Determine the [x, y] coordinate at the center of the cell enclosing the given text.  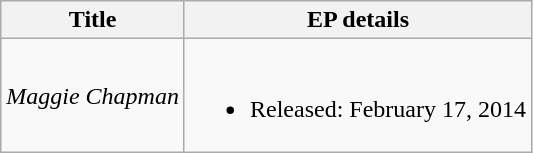
Title [93, 20]
Released: February 17, 2014 [358, 96]
EP details [358, 20]
Maggie Chapman [93, 96]
